Identify which cell holds the provided text, then report its [X, Y] central coordinate. 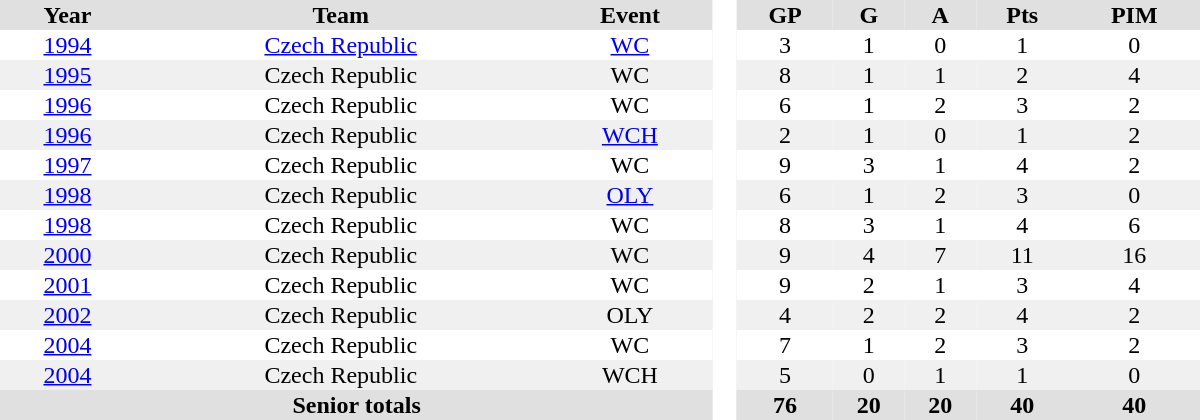
2002 [68, 315]
5 [785, 375]
1994 [68, 45]
Senior totals [356, 405]
A [940, 15]
G [868, 15]
2000 [68, 255]
PIM [1134, 15]
Event [630, 15]
1995 [68, 75]
11 [1022, 255]
GP [785, 15]
2001 [68, 285]
16 [1134, 255]
Year [68, 15]
76 [785, 405]
Pts [1022, 15]
Team [341, 15]
1997 [68, 165]
